Output the (X, Y) coordinate of the center of the cell containing the given text.  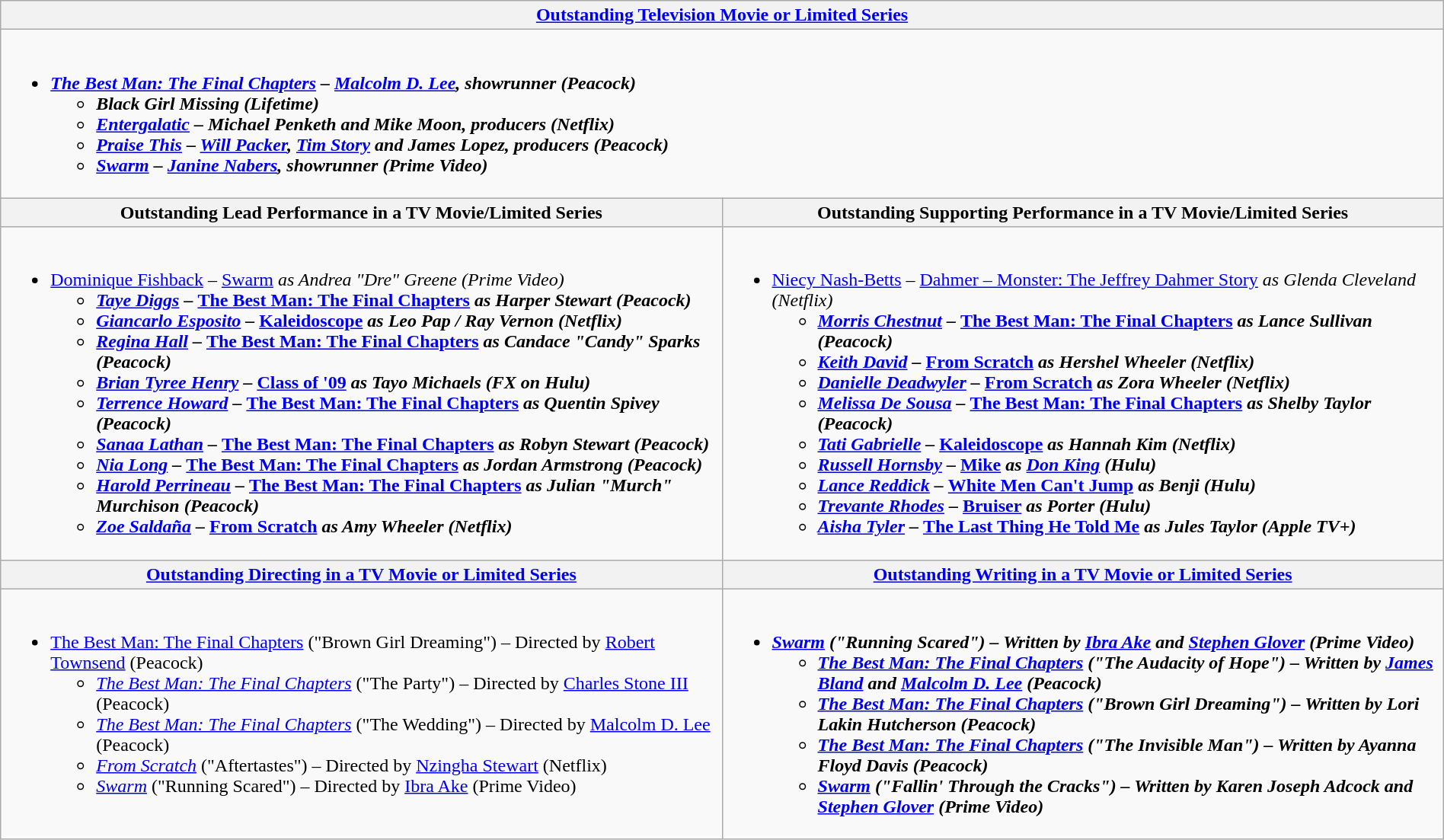
Outstanding Directing in a TV Movie or Limited Series (361, 574)
Outstanding Writing in a TV Movie or Limited Series (1083, 574)
Outstanding Lead Performance in a TV Movie/Limited Series (361, 212)
Outstanding Television Movie or Limited Series (722, 15)
Outstanding Supporting Performance in a TV Movie/Limited Series (1083, 212)
